For the text-containing cell, return its midpoint in [X, Y] coordinate format. 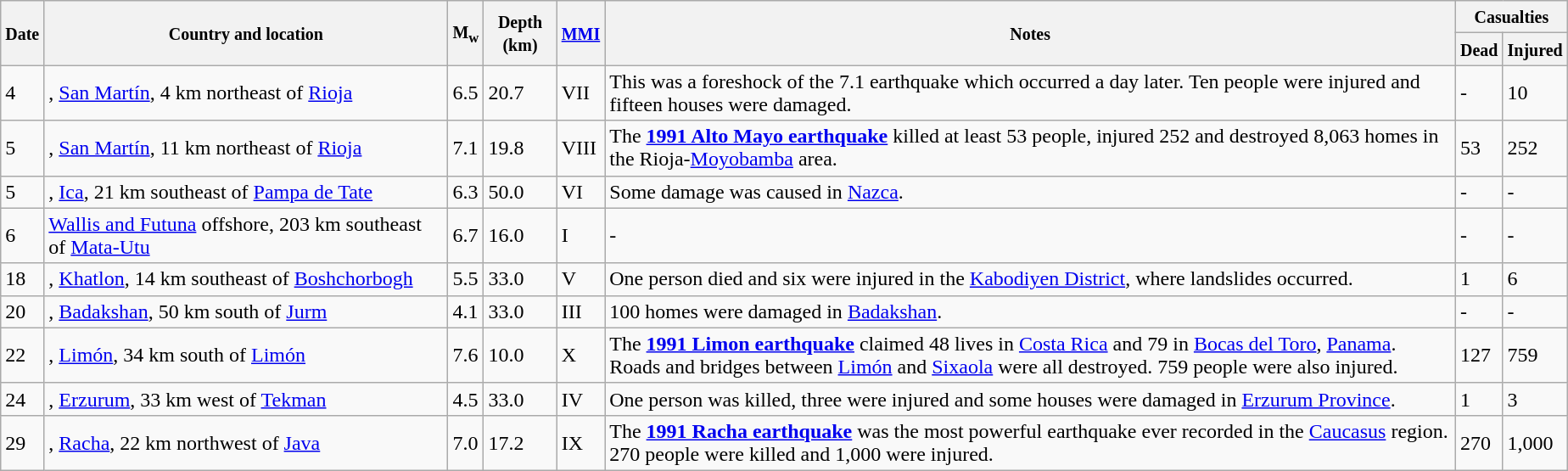
6.5 [466, 93]
Dead [1479, 49]
I [580, 236]
4.5 [466, 399]
One person died and six were injured in the Kabodiyen District, where landslides occurred. [1030, 279]
759 [1535, 355]
6.3 [466, 192]
Country and location [246, 33]
VI [580, 192]
VIII [580, 148]
7.0 [466, 443]
The 1991 Alto Mayo earthquake killed at least 53 people, injured 252 and destroyed 8,063 homes in the Rioja-Moyobamba area. [1030, 148]
3 [1535, 399]
Injured [1535, 49]
, Erzurum, 33 km west of Tekman [246, 399]
Casualties [1511, 17]
, Racha, 22 km northwest of Java [246, 443]
6.7 [466, 236]
20 [22, 311]
Wallis and Futuna offshore, 203 km southeast of Mata-Utu [246, 236]
4 [22, 93]
Mw [466, 33]
, Limón, 34 km south of Limón [246, 355]
127 [1479, 355]
20.7 [520, 93]
50.0 [520, 192]
Date [22, 33]
, San Martín, 4 km northeast of Rioja [246, 93]
IV [580, 399]
, Ica, 21 km southeast of Pampa de Tate [246, 192]
This was a foreshock of the 7.1 earthquake which occurred a day later. Ten people were injured and fifteen houses were damaged. [1030, 93]
22 [22, 355]
VII [580, 93]
Notes [1030, 33]
17.2 [520, 443]
29 [22, 443]
270 [1479, 443]
X [580, 355]
IX [580, 443]
One person was killed, three were injured and some houses were damaged in Erzurum Province. [1030, 399]
19.8 [520, 148]
7.6 [466, 355]
The 1991 Racha earthquake was the most powerful earthquake ever recorded in the Caucasus region. 270 people were killed and 1,000 were injured. [1030, 443]
10 [1535, 93]
53 [1479, 148]
Depth (km) [520, 33]
Some damage was caused in Nazca. [1030, 192]
, Badakshan, 50 km south of Jurm [246, 311]
1,000 [1535, 443]
18 [22, 279]
5.5 [466, 279]
MMI [580, 33]
10.0 [520, 355]
16.0 [520, 236]
, San Martín, 11 km northeast of Rioja [246, 148]
7.1 [466, 148]
24 [22, 399]
, Khatlon, 14 km southeast of Boshchorbogh [246, 279]
V [580, 279]
100 homes were damaged in Badakshan. [1030, 311]
4.1 [466, 311]
252 [1535, 148]
III [580, 311]
